Identify which cell holds the provided text, then report its [x, y] central coordinate. 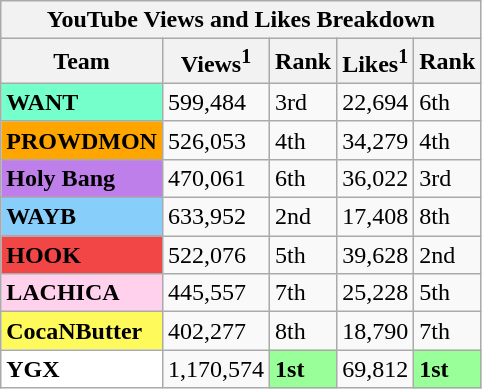
36,022 [376, 178]
633,952 [216, 217]
25,228 [376, 293]
445,557 [216, 293]
1,170,574 [216, 369]
WANT [82, 102]
PROWDMON [82, 140]
18,790 [376, 331]
17,408 [376, 217]
34,279 [376, 140]
22,694 [376, 102]
HOOK [82, 255]
69,812 [376, 369]
WAYB [82, 217]
YGX [82, 369]
LACHICA [82, 293]
Team [82, 62]
526,053 [216, 140]
599,484 [216, 102]
470,061 [216, 178]
402,277 [216, 331]
Views1 [216, 62]
39,628 [376, 255]
522,076 [216, 255]
Likes1 [376, 62]
Holy Bang [82, 178]
YouTube Views and Likes Breakdown [241, 20]
CocaNButter [82, 331]
